Pinpoint the cell where the given text exists, returning its [X, Y] midpoint coordinate. 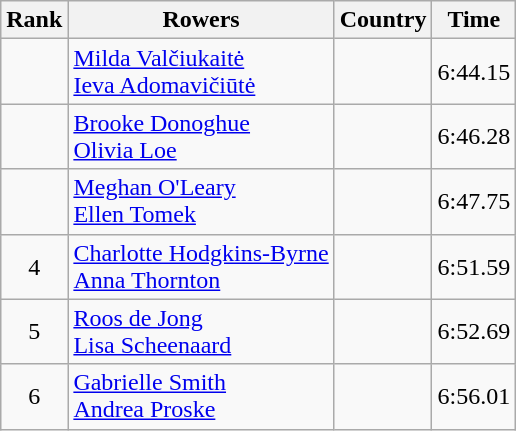
6:51.59 [474, 266]
Time [474, 20]
Roos de JongLisa Scheenaard [201, 332]
6 [34, 396]
Charlotte Hodgkins-ByrneAnna Thornton [201, 266]
6:46.28 [474, 136]
4 [34, 266]
Meghan O'LearyEllen Tomek [201, 202]
6:56.01 [474, 396]
6:47.75 [474, 202]
Country [383, 20]
Milda ValčiukaitėIeva Adomavičiūtė [201, 72]
6:44.15 [474, 72]
6:52.69 [474, 332]
Brooke DonoghueOlivia Loe [201, 136]
5 [34, 332]
Rowers [201, 20]
Rank [34, 20]
Gabrielle SmithAndrea Proske [201, 396]
